Provide the [X, Y] coordinate of the cell's center where the given text is located.  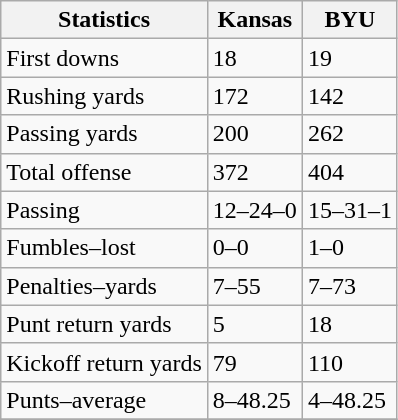
15–31–1 [350, 210]
4–48.25 [350, 400]
110 [350, 362]
5 [254, 324]
7–55 [254, 286]
First downs [104, 58]
Total offense [104, 172]
142 [350, 96]
Statistics [104, 20]
172 [254, 96]
Passing yards [104, 134]
0–0 [254, 248]
19 [350, 58]
7–73 [350, 286]
Punt return yards [104, 324]
404 [350, 172]
8–48.25 [254, 400]
Kansas [254, 20]
262 [350, 134]
1–0 [350, 248]
BYU [350, 20]
372 [254, 172]
Fumbles–lost [104, 248]
Kickoff return yards [104, 362]
200 [254, 134]
79 [254, 362]
Punts–average [104, 400]
Penalties–yards [104, 286]
12–24–0 [254, 210]
Rushing yards [104, 96]
Passing [104, 210]
